Extract the (x, y) coordinate from the center of the cell holding the provided text.  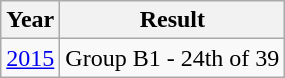
Group B1 - 24th of 39 (172, 58)
Result (172, 20)
Year (30, 20)
2015 (30, 58)
